Return (x, y) of the center of cell containing provided text 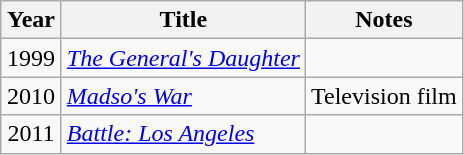
1999 (32, 58)
The General's Daughter (183, 58)
Title (183, 20)
Madso's War (183, 96)
Television film (384, 96)
Battle: Los Angeles (183, 134)
2010 (32, 96)
Year (32, 20)
Notes (384, 20)
2011 (32, 134)
